Return the [x, y] coordinate for the center point of the cell that contains the specified text.  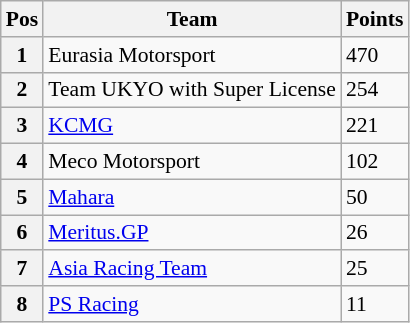
6 [22, 233]
Meco Motorsport [192, 162]
8 [22, 304]
Points [375, 19]
254 [375, 90]
3 [22, 126]
11 [375, 304]
102 [375, 162]
7 [22, 269]
Pos [22, 19]
26 [375, 233]
Asia Racing Team [192, 269]
Team [192, 19]
1 [22, 55]
Team UKYO with Super License [192, 90]
25 [375, 269]
50 [375, 197]
Eurasia Motorsport [192, 55]
5 [22, 197]
470 [375, 55]
221 [375, 126]
4 [22, 162]
Meritus.GP [192, 233]
2 [22, 90]
PS Racing [192, 304]
KCMG [192, 126]
Mahara [192, 197]
